From the cell containing the given text, extract its center point as (X, Y) coordinate. 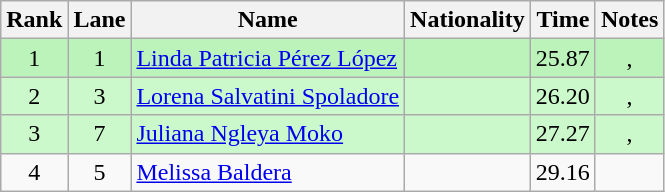
4 (34, 172)
27.27 (562, 134)
Time (562, 20)
26.20 (562, 96)
Lane (100, 20)
Rank (34, 20)
Juliana Ngleya Moko (268, 134)
7 (100, 134)
Linda Patricia Pérez López (268, 58)
29.16 (562, 172)
Notes (629, 20)
Lorena Salvatini Spoladore (268, 96)
Melissa Baldera (268, 172)
Name (268, 20)
5 (100, 172)
2 (34, 96)
25.87 (562, 58)
Nationality (468, 20)
